Locate the cell with the specified text and output its (x, y) center coordinate. 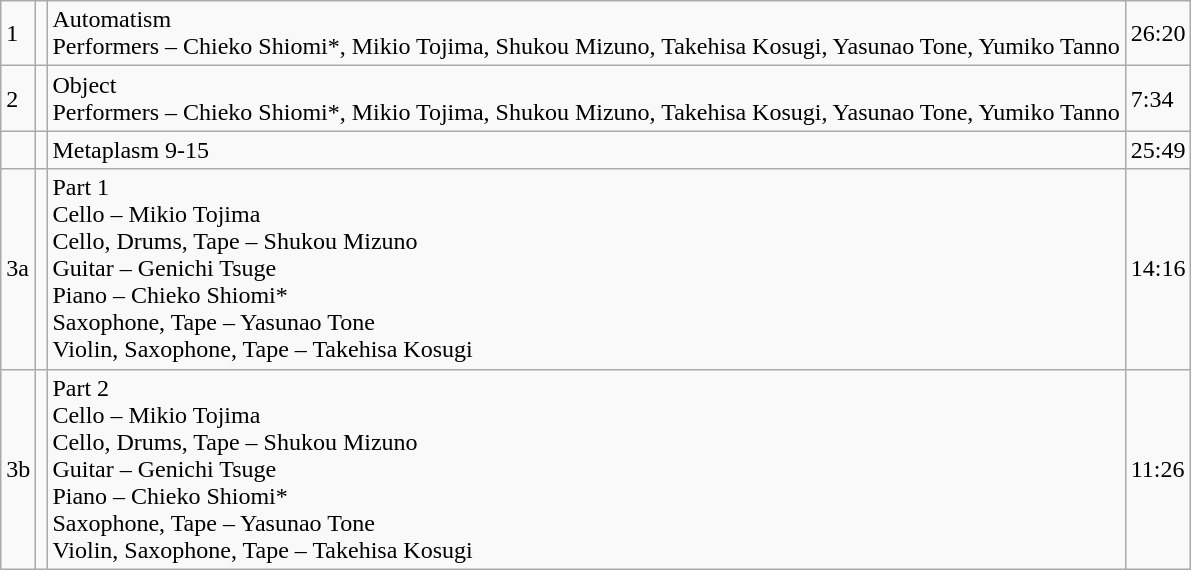
11:26 (1158, 469)
7:34 (1158, 98)
26:20 (1158, 34)
Metaplasm 9-15 (586, 150)
2 (18, 98)
3b (18, 469)
ObjectPerformers – Chieko Shiomi*, Mikio Tojima, Shukou Mizuno, Takehisa Kosugi, Yasunao Tone, Yumiko Tanno (586, 98)
AutomatismPerformers – Chieko Shiomi*, Mikio Tojima, Shukou Mizuno, Takehisa Kosugi, Yasunao Tone, Yumiko Tanno (586, 34)
25:49 (1158, 150)
3a (18, 269)
1 (18, 34)
14:16 (1158, 269)
